Identify which cell holds the provided text, then report its [x, y] central coordinate. 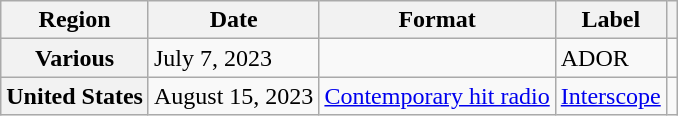
July 7, 2023 [233, 58]
United States [75, 96]
Interscope [610, 96]
Label [610, 20]
Contemporary hit radio [437, 96]
Various [75, 58]
August 15, 2023 [233, 96]
ADOR [610, 58]
Date [233, 20]
Region [75, 20]
Format [437, 20]
